Capture the cell that displays the provided text and extract its (X, Y) central coordinate. 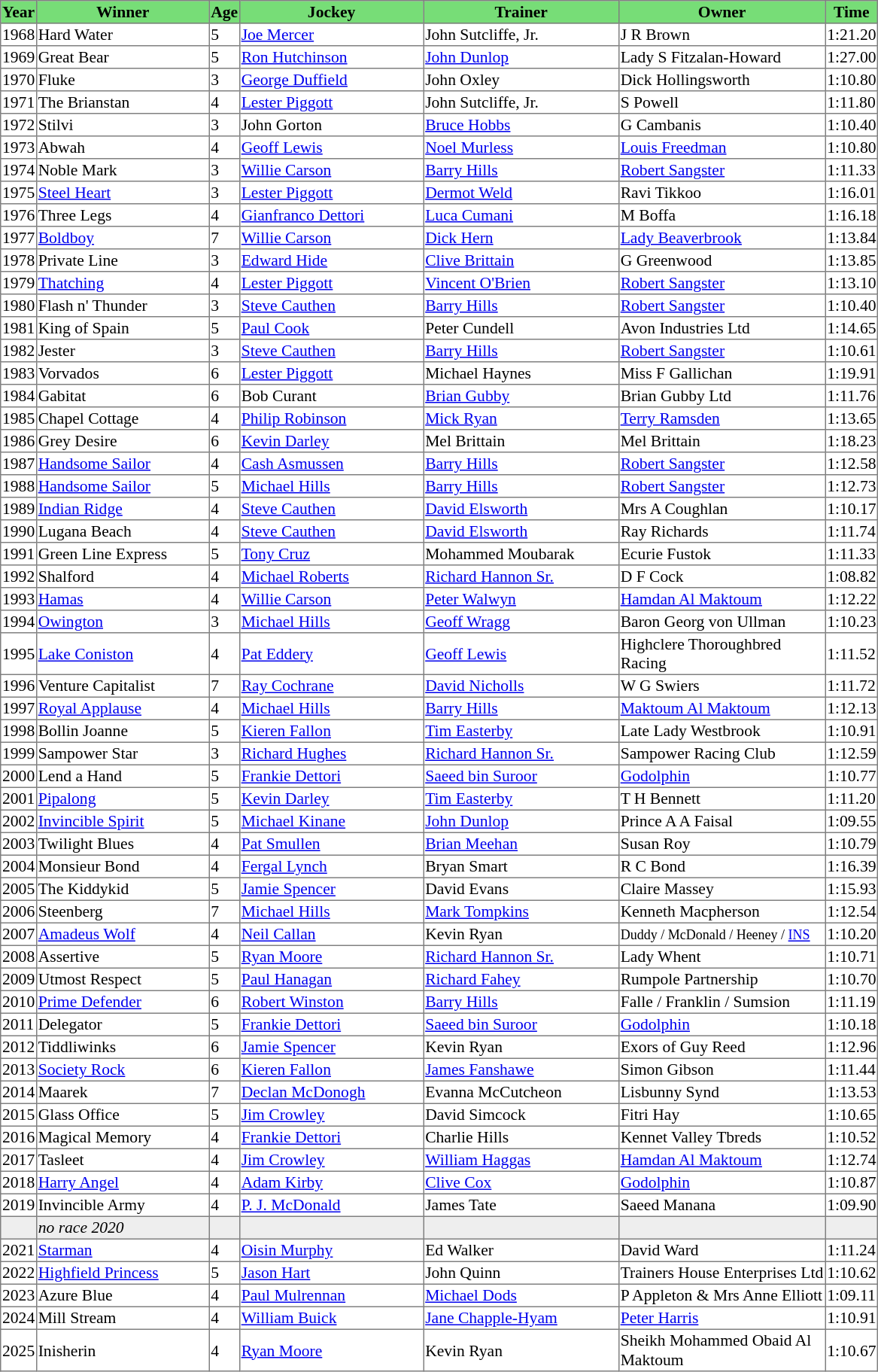
Year (19, 12)
David Ward (722, 1250)
Simon Gibson (722, 1069)
1991 (19, 554)
1980 (19, 306)
2023 (19, 1295)
Chapel Cottage (123, 418)
1:10.18 (852, 1024)
Delegator (123, 1024)
Starman (123, 1250)
David Evans (521, 889)
Time (852, 12)
Invincible Army (123, 1205)
Sheikh Mohammed Obaid Al Maktoum (722, 1350)
1:12.58 (852, 464)
Noel Murless (521, 148)
Vorvados (123, 373)
Dermot Weld (521, 193)
Pipalong (123, 799)
Baron Georg von Ullman (722, 622)
1993 (19, 599)
1974 (19, 170)
1989 (19, 509)
George Duffield (331, 80)
James Tate (521, 1205)
1:11.74 (852, 531)
Dick Hollingsworth (722, 80)
1:13.53 (852, 1092)
Richard Hughes (331, 753)
Neil Callan (331, 934)
Tony Cruz (331, 554)
2016 (19, 1137)
1986 (19, 441)
Magical Memory (123, 1137)
1:10.67 (852, 1350)
1:10.87 (852, 1182)
John Oxley (521, 80)
1:10.77 (852, 776)
1992 (19, 576)
Noble Mark (123, 170)
Thatching (123, 283)
Paul Mulrennan (331, 1295)
1:19.91 (852, 373)
Oisin Murphy (331, 1250)
Miss F Gallichan (722, 373)
Three Legs (123, 215)
Kenneth Macpherson (722, 911)
1976 (19, 215)
1999 (19, 753)
Brian Gubby (521, 396)
2003 (19, 844)
1:10.70 (852, 979)
2013 (19, 1069)
Pat Eddery (331, 654)
Monsieur Bond (123, 866)
Michael Kinane (331, 821)
Glass Office (123, 1115)
Richard Fahey (521, 979)
1968 (19, 35)
Duddy / McDonald / Heeney / INS (722, 934)
Royal Applause (123, 708)
William Buick (331, 1318)
Clive Cox (521, 1182)
1:13.85 (852, 260)
Owington (123, 622)
1:14.65 (852, 328)
Hamas (123, 599)
Steel Heart (123, 193)
David Simcock (521, 1115)
2017 (19, 1160)
1997 (19, 708)
Terry Ramsden (722, 418)
Geoff Wragg (521, 622)
Kennet Valley Tbreds (722, 1137)
2002 (19, 821)
1:16.01 (852, 193)
1:13.65 (852, 418)
Highclere Thoroughbred Racing (722, 654)
Michael Dods (521, 1295)
Pat Smullen (331, 844)
2024 (19, 1318)
Fluke (123, 80)
Clive Brittain (521, 260)
Harry Angel (123, 1182)
1981 (19, 328)
Trainers House Enterprises Ltd (722, 1273)
P. J. McDonald (331, 1205)
1:12.73 (852, 486)
Michael Haynes (521, 373)
Brian Meehan (521, 844)
Falle / Franklin / Sumsion (722, 1002)
1:16.18 (852, 215)
Twilight Blues (123, 844)
Avon Industries Ltd (722, 328)
P Appleton & Mrs Anne Elliott (722, 1295)
Great Bear (123, 57)
Lend a Hand (123, 776)
Sampower Star (123, 753)
Adam Kirby (331, 1182)
The Kiddykid (123, 889)
Winner (123, 12)
Private Line (123, 260)
Peter Harris (722, 1318)
2012 (19, 1047)
Maktoum Al Maktoum (722, 708)
Mohammed Moubarak (521, 554)
1973 (19, 148)
Michael Roberts (331, 576)
1987 (19, 464)
1990 (19, 531)
Lake Coniston (123, 654)
Bollin Joanne (123, 731)
Green Line Express (123, 554)
Mick Ryan (521, 418)
1:10.61 (852, 351)
2010 (19, 1002)
Paul Hanagan (331, 979)
G Cambanis (722, 125)
Mrs A Coughlan (722, 509)
Sampower Racing Club (722, 753)
Mark Tompkins (521, 911)
2019 (19, 1205)
Saeed Manana (722, 1205)
2001 (19, 799)
1:12.59 (852, 753)
1:11.52 (852, 654)
Lisbunny Synd (722, 1092)
1:10.52 (852, 1137)
2007 (19, 934)
J R Brown (722, 35)
Joe Mercer (331, 35)
Venture Capitalist (123, 686)
1:11.44 (852, 1069)
2005 (19, 889)
Ed Walker (521, 1250)
1:09.11 (852, 1295)
T H Bennett (722, 799)
Lugana Beach (123, 531)
Abwah (123, 148)
Indian Ridge (123, 509)
Prince A A Faisal (722, 821)
1977 (19, 238)
1:08.82 (852, 576)
Declan McDonogh (331, 1092)
Bob Curant (331, 396)
Tiddliwinks (123, 1047)
1:09.55 (852, 821)
Rumpole Partnership (722, 979)
Lady Beaverbrook (722, 238)
John Gorton (331, 125)
2018 (19, 1182)
2021 (19, 1250)
Peter Cundell (521, 328)
1:12.96 (852, 1047)
Trainer (521, 12)
Steenberg (123, 911)
Flash n' Thunder (123, 306)
Invincible Spirit (123, 821)
1:11.20 (852, 799)
1:11.24 (852, 1250)
1:10.71 (852, 957)
Grey Desire (123, 441)
1975 (19, 193)
1978 (19, 260)
Prime Defender (123, 1002)
1:11.80 (852, 102)
Evanna McCutcheon (521, 1092)
1971 (19, 102)
1994 (19, 622)
Tasleet (123, 1160)
M Boffa (722, 215)
1:10.65 (852, 1115)
Ray Richards (722, 531)
Cash Asmussen (331, 464)
2008 (19, 957)
Dick Hern (521, 238)
Exors of Guy Reed (722, 1047)
Jane Chapple-Hyam (521, 1318)
Robert Winston (331, 1002)
Jester (123, 351)
Ray Cochrane (331, 686)
1:10.62 (852, 1273)
2014 (19, 1092)
Philip Robinson (331, 418)
Lady Whent (722, 957)
1:13.10 (852, 283)
Gabitat (123, 396)
1985 (19, 418)
G Greenwood (722, 260)
1969 (19, 57)
Brian Gubby Ltd (722, 396)
Gianfranco Dettori (331, 215)
Highfield Princess (123, 1273)
Assertive (123, 957)
W G Swiers (722, 686)
Mill Stream (123, 1318)
Louis Freedman (722, 148)
Luca Cumani (521, 215)
1972 (19, 125)
Jockey (331, 12)
1:13.84 (852, 238)
1:27.00 (852, 57)
1983 (19, 373)
2022 (19, 1273)
1:09.90 (852, 1205)
2000 (19, 776)
Jason Hart (331, 1273)
Fergal Lynch (331, 866)
Shalford (123, 576)
Maarek (123, 1092)
The Brianstan (123, 102)
1979 (19, 283)
Edward Hide (331, 260)
Paul Cook (331, 328)
2025 (19, 1350)
John Quinn (521, 1273)
2006 (19, 911)
1988 (19, 486)
Susan Roy (722, 844)
S Powell (722, 102)
1982 (19, 351)
Society Rock (123, 1069)
David Nicholls (521, 686)
1:11.72 (852, 686)
Fitri Hay (722, 1115)
1:16.39 (852, 866)
Bruce Hobbs (521, 125)
1984 (19, 396)
1:12.74 (852, 1160)
2015 (19, 1115)
Bryan Smart (521, 866)
1970 (19, 80)
1:12.13 (852, 708)
1998 (19, 731)
1995 (19, 654)
1:10.79 (852, 844)
Charlie Hills (521, 1137)
R C Bond (722, 866)
King of Spain (123, 328)
2011 (19, 1024)
1996 (19, 686)
1:11.76 (852, 396)
2009 (19, 979)
1:21.20 (852, 35)
1:12.54 (852, 911)
1:11.19 (852, 1002)
Ravi Tikkoo (722, 193)
1:10.20 (852, 934)
D F Cock (722, 576)
1:15.93 (852, 889)
James Fanshawe (521, 1069)
William Haggas (521, 1160)
1:18.23 (852, 441)
Ron Hutchinson (331, 57)
Lady S Fitzalan-Howard (722, 57)
Ecurie Fustok (722, 554)
1:10.17 (852, 509)
Peter Walwyn (521, 599)
Claire Massey (722, 889)
Utmost Respect (123, 979)
Amadeus Wolf (123, 934)
Stilvi (123, 125)
Age (224, 12)
Vincent O'Brien (521, 283)
Inisherin (123, 1350)
no race 2020 (123, 1227)
Boldboy (123, 238)
Hard Water (123, 35)
2004 (19, 866)
Azure Blue (123, 1295)
1:12.22 (852, 599)
Owner (722, 12)
1:10.23 (852, 622)
Late Lady Westbrook (722, 731)
